From the cell containing the given text, extract its center point as (x, y) coordinate. 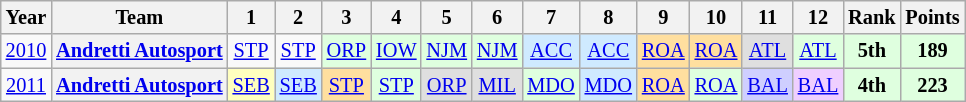
8 (608, 17)
6 (497, 17)
IOW (396, 51)
9 (664, 17)
Points (932, 17)
5th (872, 51)
4th (872, 85)
2 (298, 17)
10 (716, 17)
12 (818, 17)
Rank (872, 17)
189 (932, 51)
5 (446, 17)
223 (932, 85)
4 (396, 17)
MIL (497, 85)
3 (346, 17)
Year (26, 17)
Team (139, 17)
1 (252, 17)
2011 (26, 85)
2010 (26, 51)
7 (550, 17)
11 (767, 17)
